For the text-containing cell, return its midpoint in (x, y) coordinate format. 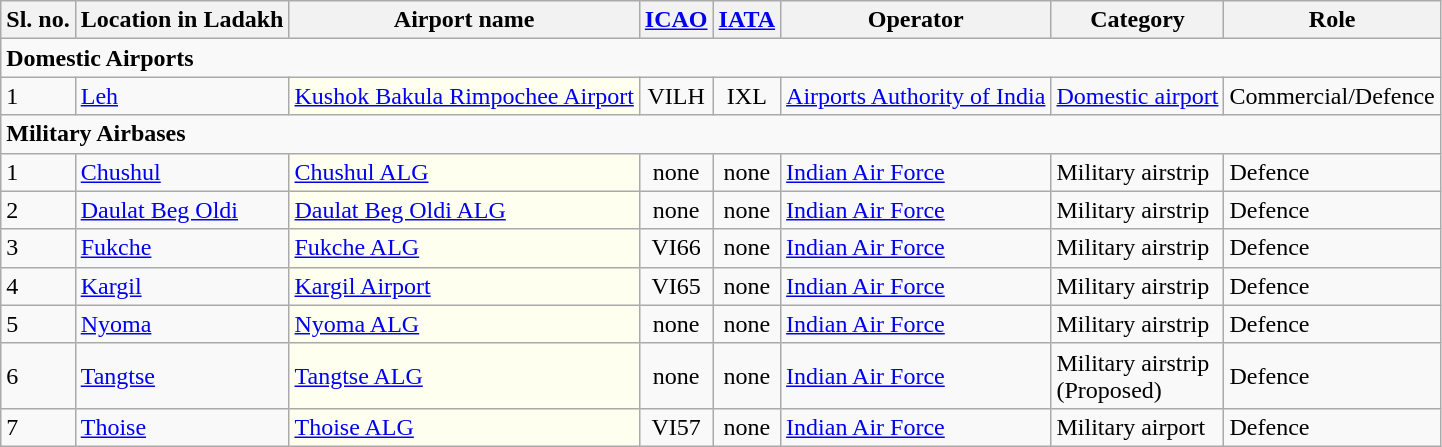
Daulat Beg Oldi (182, 210)
Thoise ALG (464, 427)
Military airstrip(Proposed) (1138, 376)
Category (1138, 20)
Airport name (464, 20)
4 (38, 286)
Chushul (182, 172)
Domestic airport (1138, 96)
6 (38, 376)
Domestic Airports (721, 58)
VI66 (676, 248)
Military airport (1138, 427)
2 (38, 210)
3 (38, 248)
VILH (676, 96)
Daulat Beg Oldi ALG (464, 210)
Nyoma (182, 324)
Location in Ladakh (182, 20)
Role (1332, 20)
VI57 (676, 427)
7 (38, 427)
Tangtse (182, 376)
Kargil (182, 286)
Leh (182, 96)
Fukche (182, 248)
Kargil Airport (464, 286)
Operator (916, 20)
Tangtse ALG (464, 376)
Chushul ALG (464, 172)
Nyoma ALG (464, 324)
Fukche ALG (464, 248)
Military Airbases (721, 134)
IATA (747, 20)
IXL (747, 96)
5 (38, 324)
Commercial/Defence (1332, 96)
Airports Authority of India (916, 96)
ICAO (676, 20)
Sl. no. (38, 20)
Kushok Bakula Rimpochee Airport (464, 96)
Thoise (182, 427)
VI65 (676, 286)
